Determine the (x, y) coordinate at the center of the cell enclosing the given text.  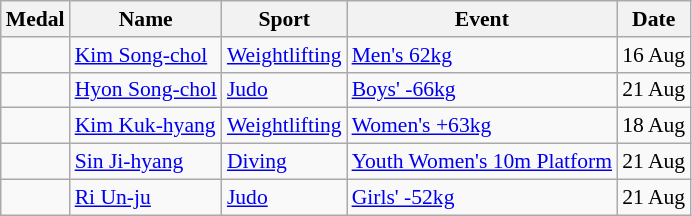
Kim Kuk-hyang (146, 126)
Men's 62kg (482, 55)
Kim Song-chol (146, 55)
Sport (284, 19)
16 Aug (654, 55)
Diving (284, 162)
Sin Ji-hyang (146, 162)
Girls' -52kg (482, 197)
Boys' -66kg (482, 90)
18 Aug (654, 126)
Women's +63kg (482, 126)
Medal (36, 19)
Name (146, 19)
Date (654, 19)
Hyon Song-chol (146, 90)
Event (482, 19)
Youth Women's 10m Platform (482, 162)
Ri Un-ju (146, 197)
